Search for the cell housing the specified text and yield its (X, Y) center coordinate. 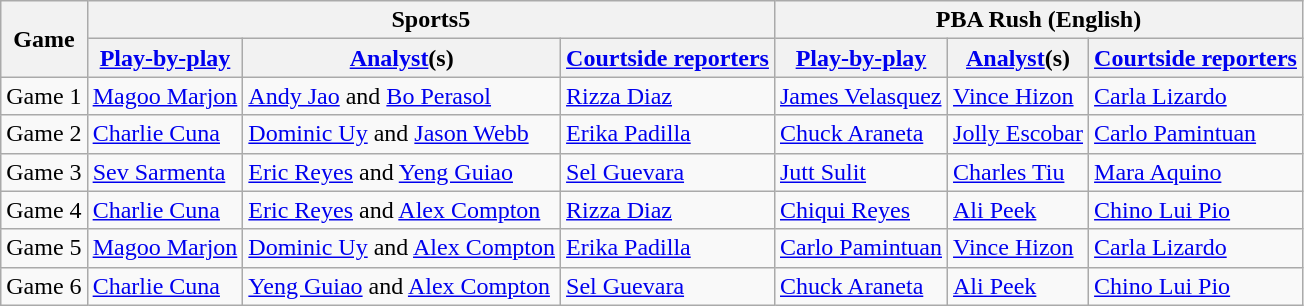
Mara Aquino (1196, 172)
Game 5 (44, 248)
Game 2 (44, 134)
Jolly Escobar (1018, 134)
James Velasquez (860, 96)
Game 3 (44, 172)
Dominic Uy and Jason Webb (402, 134)
Game 1 (44, 96)
Game 4 (44, 210)
Sev Sarmenta (165, 172)
Eric Reyes and Yeng Guiao (402, 172)
Jutt Sulit (860, 172)
Game (44, 39)
PBA Rush (English) (1038, 20)
Sports5 (430, 20)
Eric Reyes and Alex Compton (402, 210)
Chiqui Reyes (860, 210)
Dominic Uy and Alex Compton (402, 248)
Charles Tiu (1018, 172)
Game 6 (44, 286)
Yeng Guiao and Alex Compton (402, 286)
Andy Jao and Bo Perasol (402, 96)
